For the text-containing cell, return its midpoint in (x, y) coordinate format. 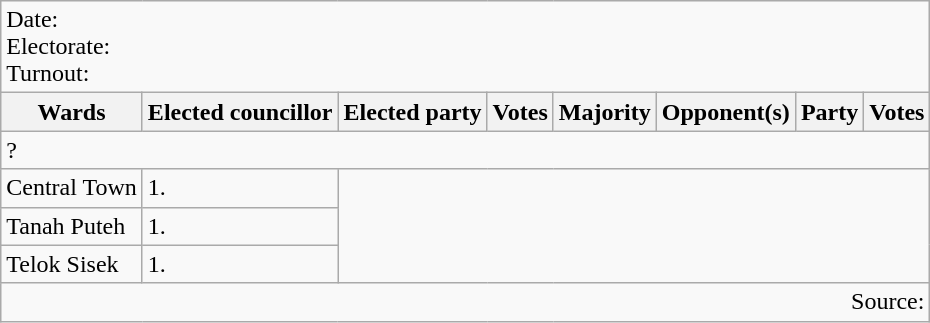
Wards (72, 112)
Source: (466, 302)
Opponent(s) (726, 112)
Majority (604, 112)
Elected councillor (240, 112)
Elected party (412, 112)
Party (829, 112)
Tanah Puteh (72, 226)
Date: Electorate: Turnout: (466, 47)
? (466, 150)
Telok Sisek (72, 264)
Central Town (72, 188)
